Detect which cell encompasses the target text, then output its [x, y] center coordinate. 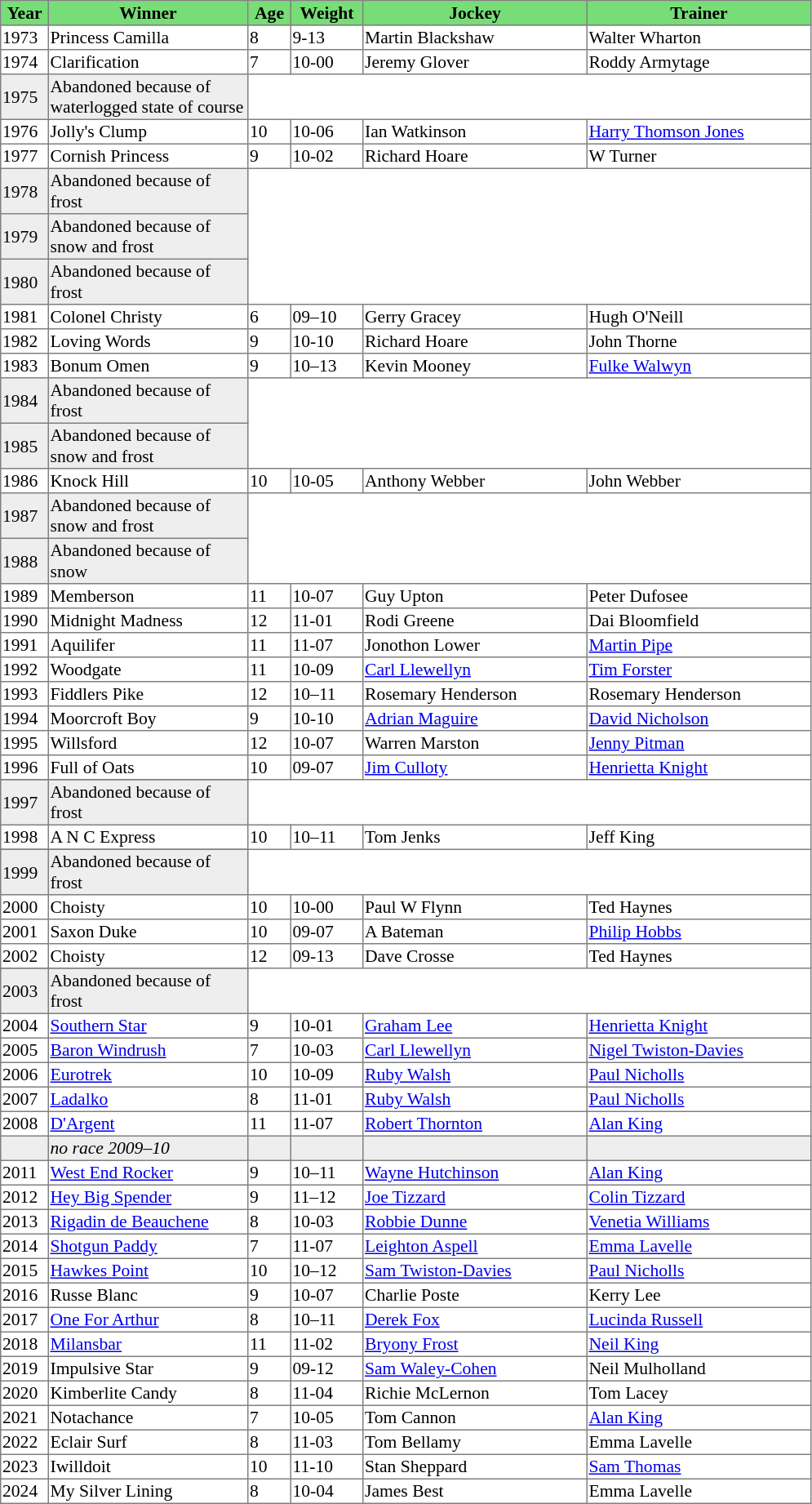
09-12 [326, 1368]
Stan Sheppard [475, 1466]
Trainer [699, 13]
One For Arthur [148, 1319]
Age [269, 13]
Derek Fox [475, 1319]
Southern Star [148, 1026]
Princess Camilla [148, 38]
Robbie Dunne [475, 1221]
no race 2009–10 [148, 1148]
2020 [24, 1393]
1991 [24, 645]
10–12 [326, 1270]
2013 [24, 1221]
1983 [24, 366]
2011 [24, 1172]
Martin Pipe [699, 645]
Willsford [148, 743]
Gerry Gracey [475, 317]
Rodi Greene [475, 621]
2004 [24, 1026]
1994 [24, 719]
Hugh O'Neill [699, 317]
Adrian Maguire [475, 719]
Saxon Duke [148, 932]
Milansbar [148, 1344]
09-13 [326, 956]
Ladalko [148, 1099]
Roddy Armytage [699, 62]
Neil Mulholland [699, 1368]
West End Rocker [148, 1172]
Full of Oats [148, 768]
1981 [24, 317]
11-02 [326, 1344]
Iwilldoit [148, 1466]
Midnight Madness [148, 621]
Wayne Hutchinson [475, 1172]
Sam Twiston-Davies [475, 1270]
1996 [24, 768]
1978 [24, 191]
Harry Thomson Jones [699, 131]
Joe Tizzard [475, 1197]
Sam Thomas [699, 1466]
1976 [24, 131]
Warren Marston [475, 743]
Cornish Princess [148, 156]
2012 [24, 1197]
W Turner [699, 156]
Leighton Aspell [475, 1246]
1982 [24, 341]
Jeremy Glover [475, 62]
Tim Forster [699, 670]
9-13 [326, 38]
Notachance [148, 1417]
Loving Words [148, 341]
Woodgate [148, 670]
1973 [24, 38]
1999 [24, 872]
1993 [24, 694]
Bonum Omen [148, 366]
1984 [24, 401]
A N C Express [148, 837]
2002 [24, 956]
2023 [24, 1466]
2006 [24, 1075]
1998 [24, 837]
Robert Thornton [475, 1124]
My Silver Lining [148, 1491]
Jim Culloty [475, 768]
Fulke Walwyn [699, 366]
Tom Cannon [475, 1417]
2000 [24, 907]
Eclair Surf [148, 1442]
Martin Blackshaw [475, 38]
Tom Jenks [475, 837]
Shotgun Paddy [148, 1246]
Bryony Frost [475, 1344]
Philip Hobbs [699, 932]
David Nicholson [699, 719]
Colin Tizzard [699, 1197]
Knock Hill [148, 481]
Nigel Twiston-Davies [699, 1050]
10-02 [326, 156]
11-03 [326, 1442]
Aquilifer [148, 645]
09–10 [326, 317]
Abandoned because of snow [148, 561]
Weight [326, 13]
Anthony Webber [475, 481]
2016 [24, 1295]
Richie McLernon [475, 1393]
10-01 [326, 1026]
2022 [24, 1442]
2008 [24, 1124]
11-10 [326, 1466]
Hawkes Point [148, 1270]
Neil King [699, 1344]
Dave Crosse [475, 956]
Ian Watkinson [475, 131]
Charlie Poste [475, 1295]
1992 [24, 670]
James Best [475, 1491]
1974 [24, 62]
1977 [24, 156]
10-04 [326, 1491]
John Webber [699, 481]
Moorcroft Boy [148, 719]
10–13 [326, 366]
Kevin Mooney [475, 366]
1980 [24, 282]
2019 [24, 1368]
1979 [24, 237]
1989 [24, 596]
Tom Lacey [699, 1393]
Year [24, 13]
Fiddlers Pike [148, 694]
1986 [24, 481]
Abandoned because of waterlogged state of course [148, 97]
6 [269, 317]
11-04 [326, 1393]
Dai Bloomfield [699, 621]
Jeff King [699, 837]
Baron Windrush [148, 1050]
2015 [24, 1270]
Jolly's Clump [148, 131]
Russe Blanc [148, 1295]
2001 [24, 932]
D'Argent [148, 1124]
Clarification [148, 62]
Hey Big Spender [148, 1197]
Guy Upton [475, 596]
1988 [24, 561]
11–12 [326, 1197]
Venetia Williams [699, 1221]
1985 [24, 446]
2017 [24, 1319]
2021 [24, 1417]
2005 [24, 1050]
2003 [24, 991]
1997 [24, 803]
Lucinda Russell [699, 1319]
Kimberlite Candy [148, 1393]
Jenny Pitman [699, 743]
Tom Bellamy [475, 1442]
Rigadin de Beauchene [148, 1221]
2014 [24, 1246]
A Bateman [475, 932]
Winner [148, 13]
Walter Wharton [699, 38]
Impulsive Star [148, 1368]
1987 [24, 516]
1995 [24, 743]
Colonel Christy [148, 317]
Graham Lee [475, 1026]
2007 [24, 1099]
1975 [24, 97]
10-06 [326, 131]
Kerry Lee [699, 1295]
Jockey [475, 13]
Eurotrek [148, 1075]
Memberson [148, 596]
Peter Dufosee [699, 596]
2018 [24, 1344]
Jonothon Lower [475, 645]
John Thorne [699, 341]
Sam Waley-Cohen [475, 1368]
1990 [24, 621]
Paul W Flynn [475, 907]
2024 [24, 1491]
